For the text-containing cell, return its midpoint in [x, y] coordinate format. 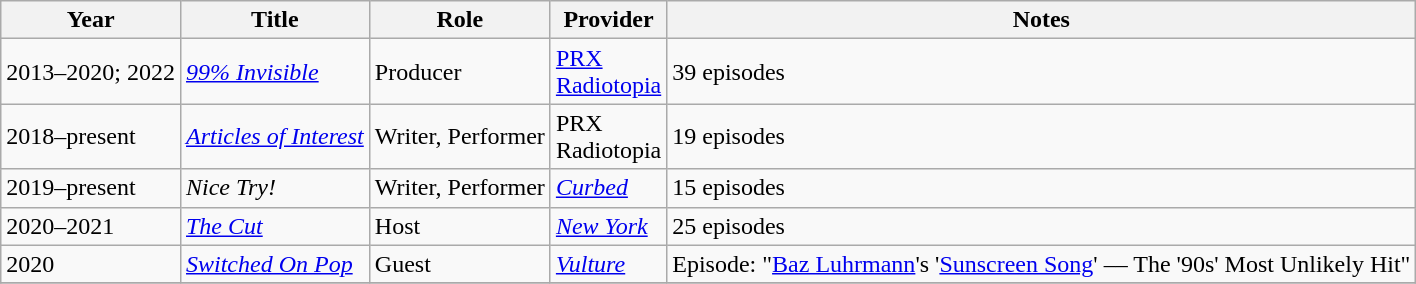
Episode: "Baz Luhrmann's 'Sunscreen Song' –– The '90s' Most Unlikely Hit" [1042, 264]
Articles of Interest [274, 136]
2019–present [91, 188]
Producer [460, 72]
Curbed [608, 188]
25 episodes [1042, 226]
2018–present [91, 136]
19 episodes [1042, 136]
2020 [91, 264]
Nice Try! [274, 188]
2020–2021 [91, 226]
Guest [460, 264]
Year [91, 20]
Notes [1042, 20]
The Cut [274, 226]
Role [460, 20]
2013–2020; 2022 [91, 72]
New York [608, 226]
Host [460, 226]
Title [274, 20]
99% Invisible [274, 72]
Vulture [608, 264]
Switched On Pop [274, 264]
15 episodes [1042, 188]
39 episodes [1042, 72]
Provider [608, 20]
